Identify which cell holds the provided text, then report its [X, Y] central coordinate. 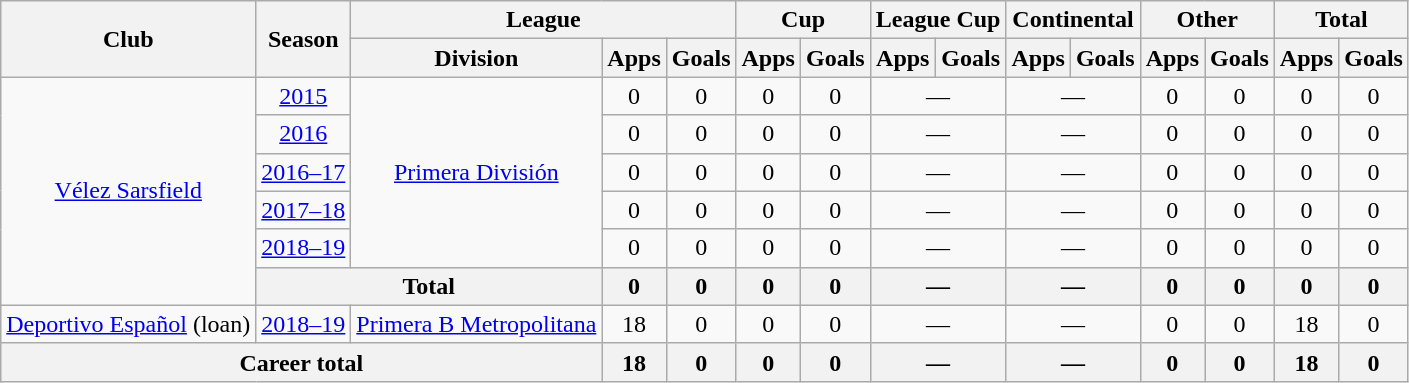
Primera B Metropolitana [476, 324]
League Cup [938, 20]
2015 [304, 96]
Vélez Sarsfield [128, 191]
Cup [803, 20]
2016 [304, 134]
Season [304, 39]
2016–17 [304, 172]
Club [128, 39]
Continental [1073, 20]
League [544, 20]
Other [1207, 20]
2017–18 [304, 210]
Division [476, 58]
Career total [302, 362]
Deportivo Español (loan) [128, 324]
Primera División [476, 172]
